From the cell containing the given text, extract its center point as (x, y) coordinate. 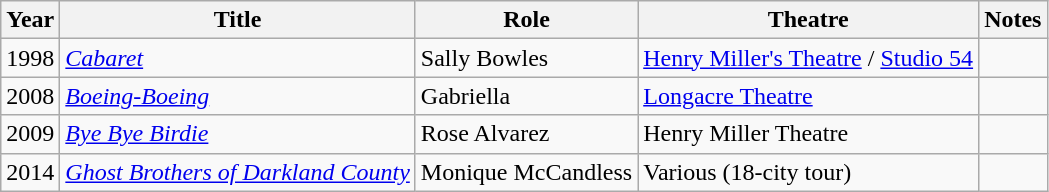
Title (238, 20)
Boeing-Boeing (238, 96)
2014 (30, 172)
Bye Bye Birdie (238, 134)
2009 (30, 134)
Year (30, 20)
2008 (30, 96)
Sally Bowles (526, 58)
Monique McCandless (526, 172)
Theatre (808, 20)
Role (526, 20)
Various (18-city tour) (808, 172)
Gabriella (526, 96)
Henry Miller Theatre (808, 134)
Henry Miller's Theatre / Studio 54 (808, 58)
Notes (1013, 20)
Rose Alvarez (526, 134)
Cabaret (238, 58)
Ghost Brothers of Darkland County (238, 172)
Longacre Theatre (808, 96)
1998 (30, 58)
